Pinpoint the cell where the given text exists, returning its [x, y] midpoint coordinate. 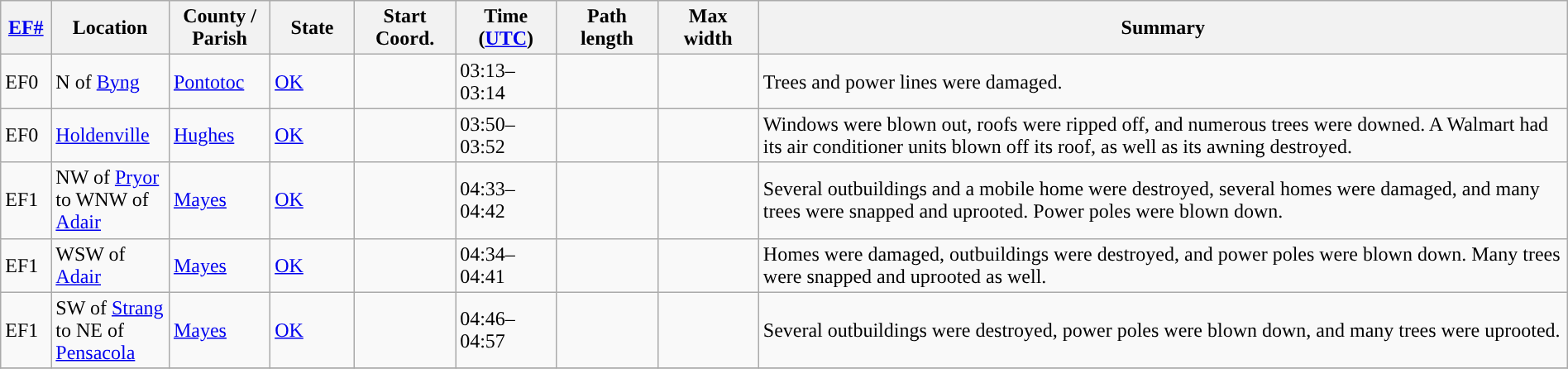
03:13–03:14 [506, 81]
Location [111, 28]
04:33–04:42 [506, 200]
Pontotoc [219, 81]
County / Parish [219, 28]
N of Byng [111, 81]
Hughes [219, 136]
Homes were damaged, outbuildings were destroyed, and power poles were blown down. Many trees were snapped and uprooted as well. [1163, 265]
EF# [26, 28]
SW of Strang to NE of Pensacola [111, 330]
03:50–03:52 [506, 136]
Start Coord. [404, 28]
WSW of Adair [111, 265]
04:34–04:41 [506, 265]
04:46–04:57 [506, 330]
State [313, 28]
Trees and power lines were damaged. [1163, 81]
Summary [1163, 28]
Path length [607, 28]
Several outbuildings were destroyed, power poles were blown down, and many trees were uprooted. [1163, 330]
NW of Pryor to WNW of Adair [111, 200]
Time (UTC) [506, 28]
Holdenville [111, 136]
Max width [708, 28]
